Capture the cell that displays the provided text and extract its (x, y) central coordinate. 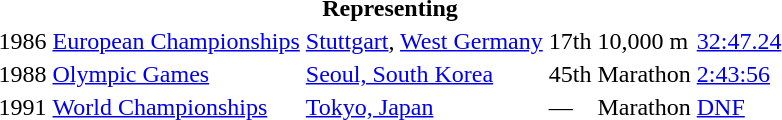
Seoul, South Korea (424, 74)
Stuttgart, West Germany (424, 41)
17th (570, 41)
10,000 m (644, 41)
Marathon (644, 74)
Olympic Games (176, 74)
45th (570, 74)
European Championships (176, 41)
